For the text-containing cell, return its midpoint in [X, Y] coordinate format. 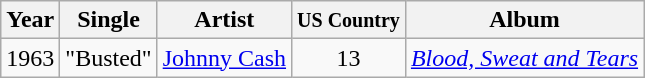
Artist [224, 20]
Album [524, 20]
"Busted" [108, 58]
Single [108, 20]
US Country [349, 20]
Blood, Sweat and Tears [524, 58]
Year [30, 20]
13 [349, 58]
Johnny Cash [224, 58]
1963 [30, 58]
